Detect which cell encompasses the target text, then output its (X, Y) center coordinate. 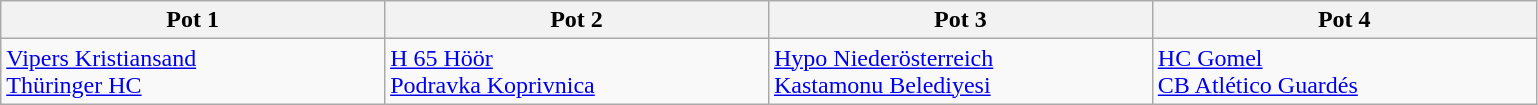
HC Gomel CB Atlético Guardés (1344, 72)
Vipers Kristiansand Thüringer HC (193, 72)
Pot 3 (960, 20)
Pot 1 (193, 20)
Hypo Niederösterreich Kastamonu Belediyesi (960, 72)
Pot 4 (1344, 20)
H 65 Höör Podravka Koprivnica (577, 72)
Pot 2 (577, 20)
